Detect which cell encompasses the target text, then output its [X, Y] center coordinate. 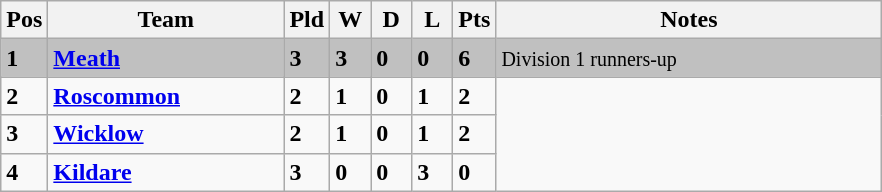
4 [24, 172]
L [432, 20]
Pld [307, 20]
Team [166, 20]
Roscommon [166, 96]
Pts [474, 20]
Notes [689, 20]
Pos [24, 20]
W [350, 20]
6 [474, 58]
Meath [166, 58]
Division 1 runners-up [689, 58]
D [392, 20]
Kildare [166, 172]
Wicklow [166, 134]
